Return [x, y] of the center of cell containing provided text 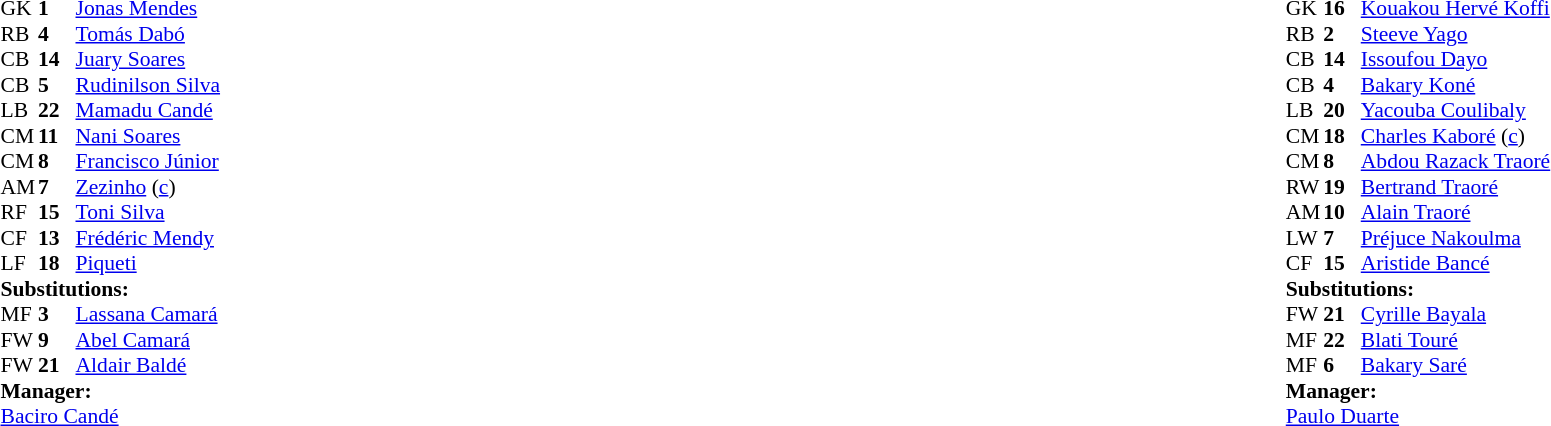
Cyrille Bayala [1456, 315]
Lassana Camará [148, 315]
Juary Soares [148, 59]
Rudinilson Silva [148, 85]
Préjuce Nakoulma [1456, 238]
5 [57, 85]
13 [57, 238]
Blati Touré [1456, 340]
Bakary Saré [1456, 365]
2 [1342, 34]
Zezinho (c) [148, 187]
RF [19, 213]
Abdou Razack Traoré [1456, 161]
Issoufou Dayo [1456, 59]
Abel Camará [148, 340]
11 [57, 136]
19 [1342, 187]
Frédéric Mendy [148, 238]
Tomás Dabó [148, 34]
Steeve Yago [1456, 34]
6 [1342, 365]
Bakary Koné [1456, 85]
Francisco Júnior [148, 161]
LF [19, 263]
10 [1342, 213]
Alain Traoré [1456, 213]
Yacouba Coulibaly [1456, 111]
Toni Silva [148, 213]
Piqueti [148, 263]
9 [57, 340]
3 [57, 315]
20 [1342, 111]
LW [1305, 238]
RW [1305, 187]
Nani Soares [148, 136]
Aldair Baldé [148, 365]
Bertrand Traoré [1456, 187]
Mamadu Candé [148, 111]
Aristide Bancé [1456, 263]
Charles Kaboré (c) [1456, 136]
